Identify which cell holds the provided text, then report its [x, y] central coordinate. 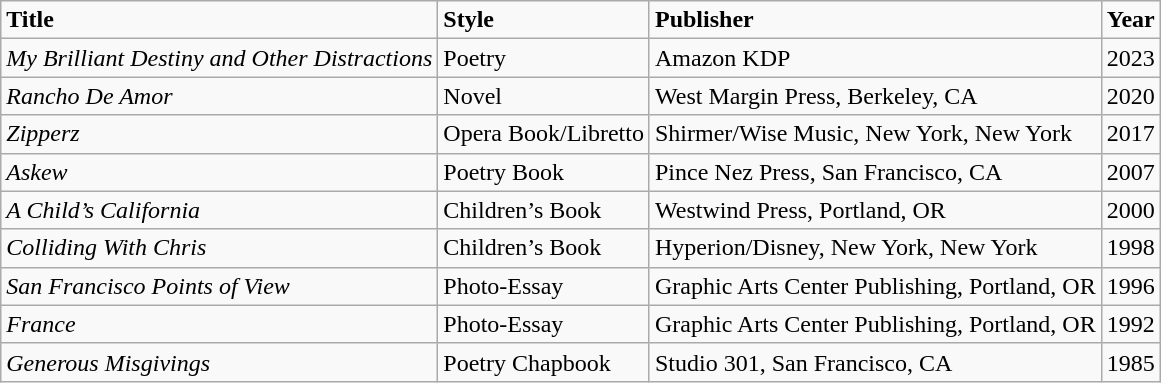
2000 [1130, 210]
Colliding With Chris [220, 248]
2023 [1130, 58]
Title [220, 20]
1985 [1130, 362]
Publisher [875, 20]
Opera Book/Libretto [544, 134]
Year [1130, 20]
France [220, 324]
1992 [1130, 324]
Zipperz [220, 134]
West Margin Press, Berkeley, CA [875, 96]
Pince Nez Press, San Francisco, CA [875, 172]
Westwind Press, Portland, OR [875, 210]
Poetry Book [544, 172]
Shirmer/Wise Music, New York, New York [875, 134]
2007 [1130, 172]
Poetry [544, 58]
Amazon KDP [875, 58]
Novel [544, 96]
A Child’s California [220, 210]
1996 [1130, 286]
2017 [1130, 134]
San Francisco Points of View [220, 286]
Rancho De Amor [220, 96]
Style [544, 20]
Hyperion/Disney, New York, New York [875, 248]
Askew [220, 172]
My Brilliant Destiny and Other Distractions [220, 58]
2020 [1130, 96]
1998 [1130, 248]
Poetry Chapbook [544, 362]
Studio 301, San Francisco, CA [875, 362]
Generous Misgivings [220, 362]
